For the text-containing cell, return its midpoint in [x, y] coordinate format. 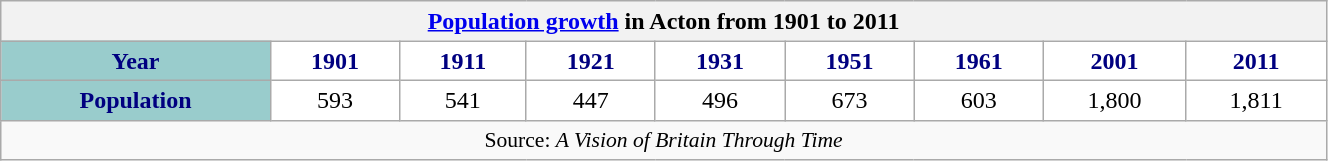
1,811 [1256, 100]
673 [850, 100]
2001 [1114, 61]
1961 [978, 61]
603 [978, 100]
541 [463, 100]
Year [136, 61]
1921 [590, 61]
1951 [850, 61]
2011 [1256, 61]
447 [590, 100]
1,800 [1114, 100]
1931 [720, 61]
1901 [334, 61]
593 [334, 100]
Population [136, 100]
496 [720, 100]
Source: A Vision of Britain Through Time [664, 140]
Population growth in Acton from 1901 to 2011 [664, 21]
1911 [463, 61]
